For the text-containing cell, return its midpoint in [x, y] coordinate format. 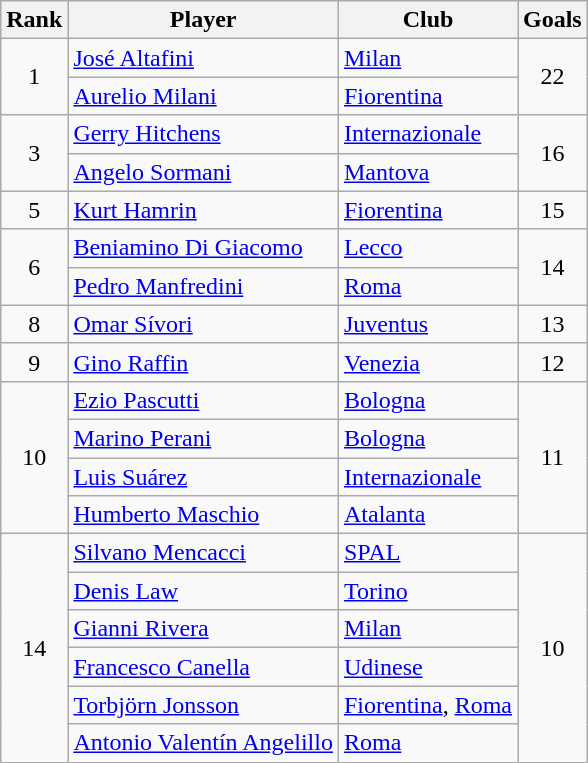
9 [34, 362]
Kurt Hamrin [204, 210]
Francesco Canella [204, 667]
Torbjörn Jonsson [204, 705]
Gino Raffin [204, 362]
SPAL [428, 553]
Fiorentina, Roma [428, 705]
José Altafini [204, 58]
Luis Suárez [204, 477]
1 [34, 77]
Silvano Mencacci [204, 553]
Pedro Manfredini [204, 286]
Rank [34, 20]
Player [204, 20]
Juventus [428, 324]
5 [34, 210]
Humberto Maschio [204, 515]
15 [553, 210]
Marino Perani [204, 438]
16 [553, 153]
Lecco [428, 248]
3 [34, 153]
6 [34, 267]
22 [553, 77]
Goals [553, 20]
Club [428, 20]
Omar Sívori [204, 324]
Torino [428, 591]
Angelo Sormani [204, 172]
Venezia [428, 362]
Mantova [428, 172]
Gianni Rivera [204, 629]
Ezio Pascutti [204, 400]
Udinese [428, 667]
11 [553, 457]
Beniamino Di Giacomo [204, 248]
12 [553, 362]
Antonio Valentín Angelillo [204, 743]
Atalanta [428, 515]
8 [34, 324]
Gerry Hitchens [204, 134]
Aurelio Milani [204, 96]
13 [553, 324]
Denis Law [204, 591]
